Return the (X, Y) coordinate for the center point of the cell that contains the specified text.  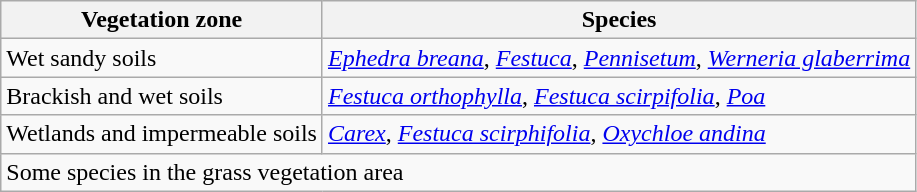
Some species in the grass vegetation area (458, 172)
Brackish and wet soils (162, 96)
Species (618, 20)
Vegetation zone (162, 20)
Wetlands and impermeable soils (162, 134)
Carex, Festuca scirphifolia, Oxychloe andina (618, 134)
Wet sandy soils (162, 58)
Festuca orthophylla, Festuca scirpifolia, Poa (618, 96)
Ephedra breana, Festuca, Pennisetum, Werneria glaberrima (618, 58)
